From the cell containing the given text, extract its center point as (X, Y) coordinate. 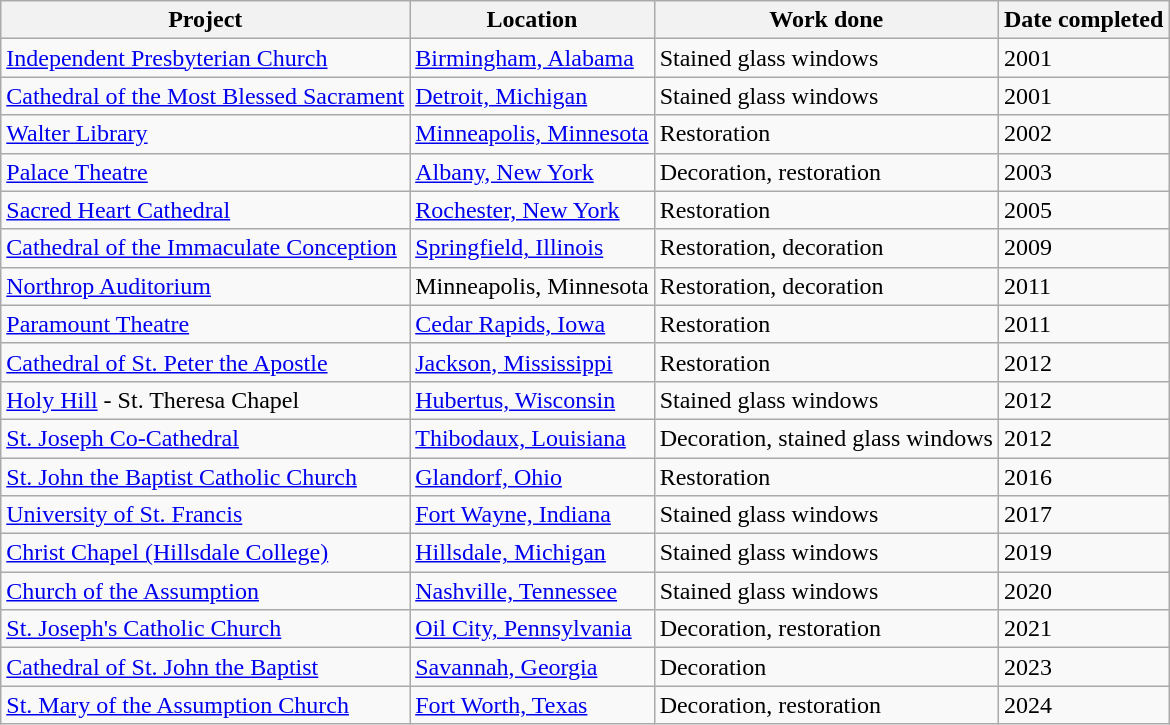
2003 (1083, 172)
Decoration, stained glass windows (826, 438)
Work done (826, 20)
2021 (1083, 629)
2005 (1083, 210)
Savannah, Georgia (532, 667)
Fort Worth, Texas (532, 705)
2002 (1083, 134)
2009 (1083, 248)
2017 (1083, 515)
2019 (1083, 553)
St. John the Baptist Catholic Church (206, 477)
Holy Hill - St. Theresa Chapel (206, 400)
Fort Wayne, Indiana (532, 515)
Palace Theatre (206, 172)
Nashville, Tennessee (532, 591)
University of St. Francis (206, 515)
Oil City, Pennsylvania (532, 629)
Decoration (826, 667)
Cathedral of St. John the Baptist (206, 667)
Christ Chapel (Hillsdale College) (206, 553)
Date completed (1083, 20)
Cathedral of St. Peter the Apostle (206, 362)
St. Joseph's Catholic Church (206, 629)
Birmingham, Alabama (532, 58)
Jackson, Mississippi (532, 362)
Cedar Rapids, Iowa (532, 324)
Hubertus, Wisconsin (532, 400)
2023 (1083, 667)
Glandorf, Ohio (532, 477)
Thibodaux, Louisiana (532, 438)
2020 (1083, 591)
Sacred Heart Cathedral (206, 210)
Detroit, Michigan (532, 96)
St. Mary of the Assumption Church (206, 705)
Rochester, New York (532, 210)
Hillsdale, Michigan (532, 553)
Paramount Theatre (206, 324)
Location (532, 20)
Church of the Assumption (206, 591)
Northrop Auditorium (206, 286)
2024 (1083, 705)
Independent Presbyterian Church (206, 58)
Springfield, Illinois (532, 248)
Walter Library (206, 134)
Albany, New York (532, 172)
St. Joseph Co-Cathedral (206, 438)
Cathedral of the Immaculate Conception (206, 248)
Cathedral of the Most Blessed Sacrament (206, 96)
2016 (1083, 477)
Project (206, 20)
